Extract the (x, y) coordinate from the center of the cell holding the provided text.  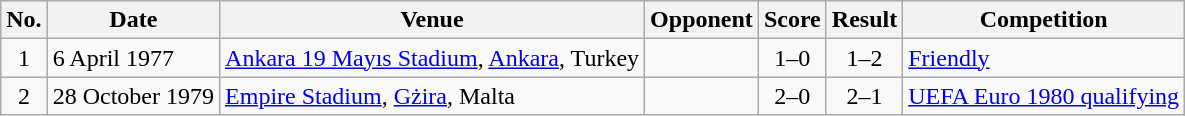
Score (792, 20)
2–0 (792, 96)
Competition (1044, 20)
2–1 (864, 96)
Friendly (1044, 58)
28 October 1979 (133, 96)
No. (24, 20)
6 April 1977 (133, 58)
Venue (432, 20)
Ankara 19 Mayıs Stadium, Ankara, Turkey (432, 58)
Result (864, 20)
Date (133, 20)
1–0 (792, 58)
Empire Stadium, Gżira, Malta (432, 96)
1–2 (864, 58)
UEFA Euro 1980 qualifying (1044, 96)
1 (24, 58)
2 (24, 96)
Opponent (702, 20)
